Find where the given text appears and provide that cell's center as (X, Y) coordinate. 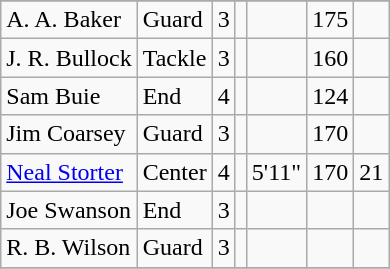
175 (330, 20)
Center (174, 172)
J. R. Bullock (69, 58)
124 (330, 96)
Joe Swanson (69, 210)
5'11" (276, 172)
A. A. Baker (69, 20)
R. B. Wilson (69, 248)
Tackle (174, 58)
Sam Buie (69, 96)
21 (372, 172)
Neal Storter (69, 172)
160 (330, 58)
Jim Coarsey (69, 134)
